Return [X, Y] of the center of cell containing provided text 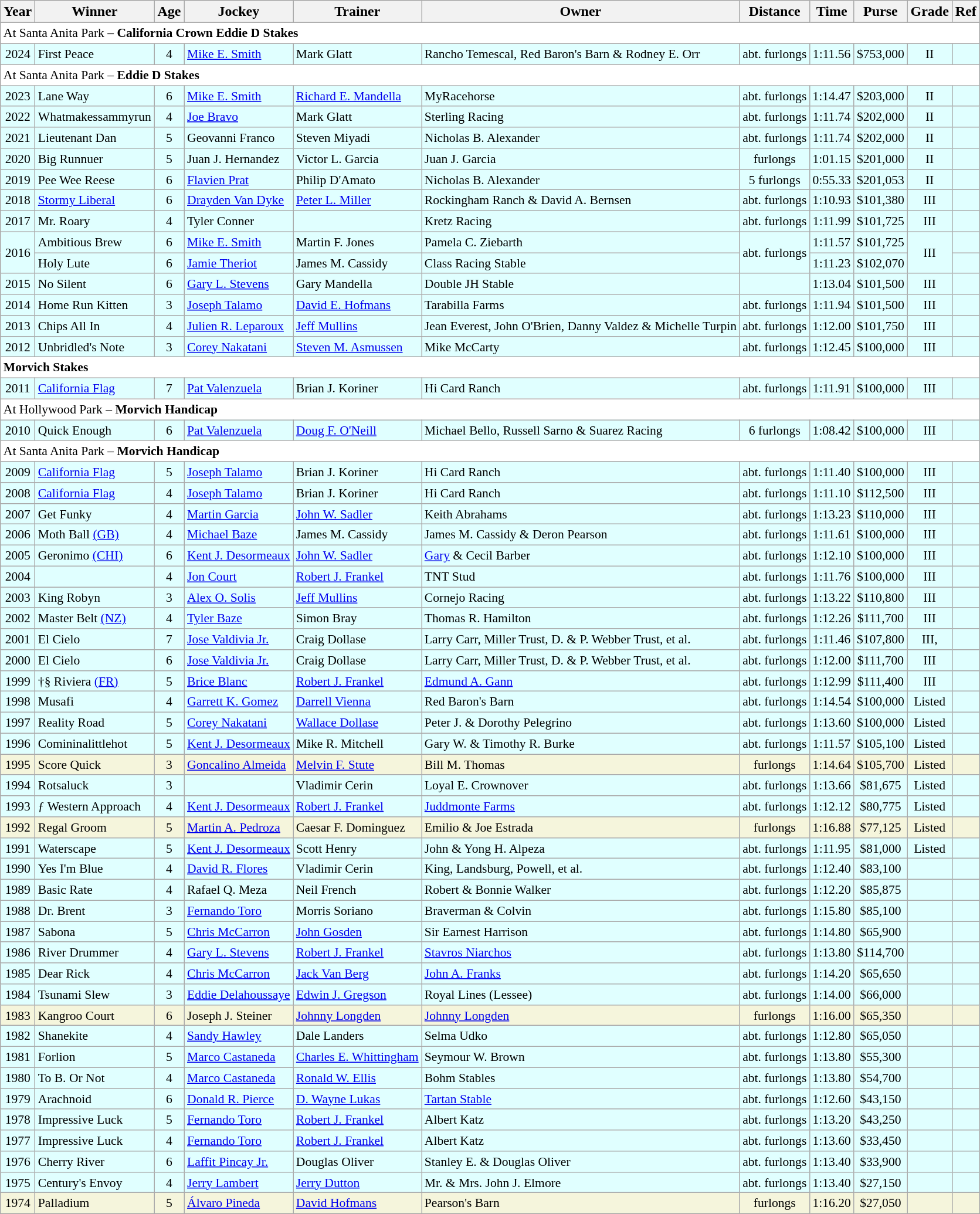
Jerry Lambert [239, 1182]
2008 [18, 493]
$201,053 [881, 179]
Rancho Temescal, Red Baron's Barn & Rodney E. Orr [581, 54]
$114,700 [881, 952]
John & Yong H. Alpeza [581, 848]
$65,650 [881, 974]
Ronald W. Ellis [358, 1078]
1:12.99 [832, 681]
Juan J. Garcia [581, 159]
Jockey [239, 12]
III, [930, 639]
Goncalino Almeida [239, 765]
Drayden Van Dyke [239, 201]
Melvin F. Stute [358, 765]
1976 [18, 1162]
Pee Wee Reese [95, 179]
Sir Earnest Harrison [581, 932]
1:11.10 [832, 493]
At Santa Anita Park – California Crown Eddie D Stakes [490, 33]
1:11.40 [832, 472]
$65,350 [881, 1015]
2009 [18, 472]
Edmund A. Gann [581, 681]
Chips All In [95, 326]
1:12.45 [832, 347]
Bohm Stables [581, 1078]
Brice Blanc [239, 681]
$85,100 [881, 911]
Ambitious Brew [95, 242]
David R. Flores [239, 869]
David Hofmans [358, 1203]
Bill M. Thomas [581, 765]
King, Landsburg, Powell, et al. [581, 869]
Cornejo Racing [581, 598]
1:16.00 [832, 1015]
At Hollywood Park – Morvich Handicap [490, 409]
1:14.64 [832, 765]
Tartan Stable [581, 1099]
John A. Franks [581, 974]
1:13.66 [832, 785]
$110,000 [881, 514]
Rotsaluck [95, 785]
Sandy Hawley [239, 1036]
1:14.80 [832, 932]
2024 [18, 54]
$105,100 [881, 744]
Score Quick [95, 765]
$81,000 [881, 848]
1:12.60 [832, 1099]
2014 [18, 305]
1984 [18, 995]
Richard E. Mandella [358, 96]
Julien R. Leparoux [239, 326]
2003 [18, 598]
1982 [18, 1036]
Unbridled's Note [95, 347]
$105,700 [881, 765]
0:55.33 [832, 179]
6 furlongs [774, 430]
$203,000 [881, 96]
To B. Or Not [95, 1078]
Martin A. Pedroza [239, 828]
Jean Everest, John O'Brien, Danny Valdez & Michelle Turpin [581, 326]
River Drummer [95, 952]
Charles E. Whittingham [358, 1057]
1998 [18, 702]
Double JH Stable [581, 284]
Selma Udko [581, 1036]
1:11.61 [832, 535]
Gary Mandella [358, 284]
Gary W. & Timothy R. Burke [581, 744]
Quick Enough [95, 430]
Darrell Vienna [358, 702]
1992 [18, 828]
1975 [18, 1182]
1:11.94 [832, 305]
Whatmakessammyrun [95, 117]
$101,380 [881, 201]
Braverman & Colvin [581, 911]
Lane Way [95, 96]
James M. Cassidy & Deron Pearson [581, 535]
Cherry River [95, 1162]
John Gosden [358, 932]
Morris Soriano [358, 911]
Geronimo (CHI) [95, 555]
Waterscape [95, 848]
Eddie Delahoussaye [239, 995]
Master Belt (NZ) [95, 618]
1997 [18, 723]
$85,875 [881, 890]
1994 [18, 785]
Century's Envoy [95, 1182]
Victor L. Garcia [358, 159]
Tsunami Slew [95, 995]
1:12.12 [832, 806]
1987 [18, 932]
2012 [18, 347]
Moth Ball (GB) [95, 535]
$33,450 [881, 1141]
2006 [18, 535]
1999 [18, 681]
Edwin J. Gregson [358, 995]
1:11.95 [832, 848]
Jack Van Berg [358, 974]
Geovanni Franco [239, 138]
Kretz Racing [581, 221]
Mike McCarty [581, 347]
$80,775 [881, 806]
Holy Lute [95, 263]
2015 [18, 284]
1980 [18, 1078]
1977 [18, 1141]
1989 [18, 890]
$65,050 [881, 1036]
$54,700 [881, 1078]
Gary & Cecil Barber [581, 555]
Tyler Baze [239, 618]
Rockingham Ranch & David A. Bernsen [581, 201]
D. Wayne Lukas [358, 1099]
1983 [18, 1015]
Emilio & Joe Estrada [581, 828]
Get Funky [95, 514]
1:12.20 [832, 890]
Stormy Liberal [95, 201]
2022 [18, 117]
Michael Bello, Russell Sarno & Suarez Racing [581, 430]
Juddmonte Farms [581, 806]
1:14.20 [832, 974]
2019 [18, 179]
Simon Bray [358, 618]
Winner [95, 12]
1:12.10 [832, 555]
1:13.04 [832, 284]
1:15.80 [832, 911]
1995 [18, 765]
$111,400 [881, 681]
1979 [18, 1099]
$55,300 [881, 1057]
1:12.40 [832, 869]
$27,150 [881, 1182]
1:16.88 [832, 828]
1:11.46 [832, 639]
Jerry Dutton [358, 1182]
Loyal E. Crownover [581, 785]
1:01.15 [832, 159]
$201,000 [881, 159]
Purse [881, 12]
1:11.91 [832, 388]
David E. Hofmans [358, 305]
Dr. Brent [95, 911]
Home Run Kitten [95, 305]
1:13.22 [832, 598]
1978 [18, 1120]
$102,070 [881, 263]
Trainer [358, 12]
Laffit Pincay Jr. [239, 1162]
2004 [18, 577]
Jamie Theriot [239, 263]
1:12.26 [832, 618]
Stavros Niarchos [581, 952]
2020 [18, 159]
$43,250 [881, 1120]
Wallace Dollase [358, 723]
1986 [18, 952]
Time [832, 12]
Mr. & Mrs. John J. Elmore [581, 1182]
Joe Bravo [239, 117]
Forlion [95, 1057]
$110,800 [881, 598]
2017 [18, 221]
$65,900 [881, 932]
1993 [18, 806]
Stanley E. & Douglas Oliver [581, 1162]
No Silent [95, 284]
Philip D'Amato [358, 179]
Thomas R. Hamilton [581, 618]
Keith Abrahams [581, 514]
Morvich Stakes [490, 368]
1:13.20 [832, 1120]
$33,900 [881, 1162]
2000 [18, 660]
Mike R. Mitchell [358, 744]
Lieutenant Dan [95, 138]
Reality Road [95, 723]
1:11.76 [832, 577]
Martin F. Jones [358, 242]
1981 [18, 1057]
Martin Garcia [239, 514]
Kangroo Court [95, 1015]
$112,500 [881, 493]
Comininalittlehot [95, 744]
Dale Landers [358, 1036]
Basic Rate [95, 890]
1985 [18, 974]
Joseph J. Steiner [239, 1015]
1990 [18, 869]
Seymour W. Brown [581, 1057]
$83,100 [881, 869]
At Santa Anita Park – Morvich Handicap [490, 451]
2011 [18, 388]
2007 [18, 514]
2002 [18, 618]
Doug F. O'Neill [358, 430]
Alex O. Solis [239, 598]
Yes I'm Blue [95, 869]
ƒ Western Approach [95, 806]
1:16.20 [832, 1203]
Pamela C. Ziebarth [581, 242]
$66,000 [881, 995]
1:12.80 [832, 1036]
Caesar F. Dominguez [358, 828]
Steven M. Asmussen [358, 347]
Shanekite [95, 1036]
Jon Court [239, 577]
1:11.99 [832, 221]
1996 [18, 744]
2016 [18, 252]
1:14.47 [832, 96]
At Santa Anita Park – Eddie D Stakes [490, 75]
Peter L. Miller [358, 201]
Neil French [358, 890]
2001 [18, 639]
Red Baron's Barn [581, 702]
Juan J. Hernandez [239, 159]
Rafael Q. Meza [239, 890]
Distance [774, 12]
Michael Baze [239, 535]
2018 [18, 201]
Peter J. & Dorothy Pelegrino [581, 723]
Steven Miyadi [358, 138]
$107,800 [881, 639]
1991 [18, 848]
Age [169, 12]
Garrett K. Gomez [239, 702]
$81,675 [881, 785]
Palladium [95, 1203]
1974 [18, 1203]
†§ Riviera (FR) [95, 681]
Big Runnuer [95, 159]
Musafi [95, 702]
$101,750 [881, 326]
Mr. Roary [95, 221]
1:13.23 [832, 514]
Grade [930, 12]
$77,125 [881, 828]
1:14.54 [832, 702]
Tyler Conner [239, 221]
Royal Lines (Lessee) [581, 995]
Douglas Oliver [358, 1162]
2010 [18, 430]
Year [18, 12]
Owner [581, 12]
$43,150 [881, 1099]
$27,050 [881, 1203]
2005 [18, 555]
2013 [18, 326]
Regal Groom [95, 828]
Pearson's Barn [581, 1203]
5 furlongs [774, 179]
1:14.00 [832, 995]
First Peace [95, 54]
2023 [18, 96]
Flavien Prat [239, 179]
Arachnoid [95, 1099]
Sabona [95, 932]
1:10.93 [832, 201]
$753,000 [881, 54]
MyRacehorse [581, 96]
Scott Henry [358, 848]
TNT Stud [581, 577]
2021 [18, 138]
Sterling Racing [581, 117]
Álvaro Pineda [239, 1203]
1988 [18, 911]
Donald R. Pierce [239, 1099]
Tarabilla Farms [581, 305]
Dear Rick [95, 974]
1:08.42 [832, 430]
Class Racing Stable [581, 263]
King Robyn [95, 598]
Ref [965, 12]
Robert & Bonnie Walker [581, 890]
1:11.56 [832, 54]
1:11.23 [832, 263]
